Determine the [X, Y] coordinate at the center of the cell enclosing the given text.  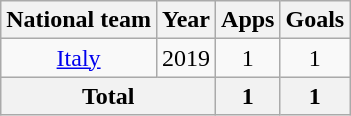
Italy [79, 58]
Total [108, 96]
Year [186, 20]
National team [79, 20]
Apps [248, 20]
Goals [315, 20]
2019 [186, 58]
